Return the [x, y] coordinate for the center point of the cell that contains the specified text.  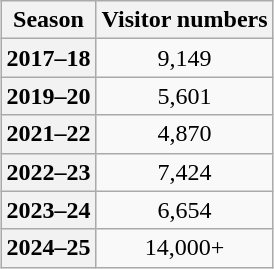
5,601 [184, 96]
14,000+ [184, 248]
4,870 [184, 134]
2023–24 [48, 210]
7,424 [184, 172]
6,654 [184, 210]
Season [48, 20]
9,149 [184, 58]
2021–22 [48, 134]
2022–23 [48, 172]
2024–25 [48, 248]
2017–18 [48, 58]
2019–20 [48, 96]
Visitor numbers [184, 20]
